For the text-containing cell, return its midpoint in [X, Y] coordinate format. 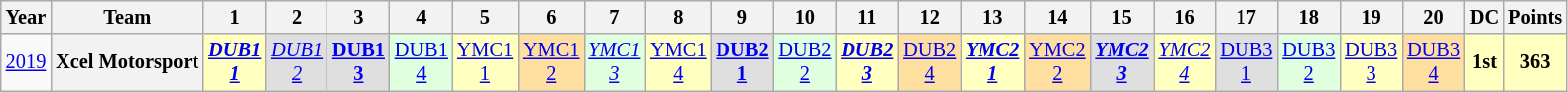
YMC11 [485, 62]
DUB22 [804, 62]
Points [1535, 17]
DUB34 [1433, 62]
12 [929, 17]
DUB33 [1372, 62]
4 [421, 17]
8 [678, 17]
YMC23 [1122, 62]
7 [614, 17]
19 [1372, 17]
1st [1485, 62]
YMC24 [1185, 62]
DUB14 [421, 62]
2019 [26, 62]
YMC22 [1057, 62]
16 [1185, 17]
11 [867, 17]
Xcel Motorsport [127, 62]
363 [1535, 62]
DUB32 [1308, 62]
15 [1122, 17]
1 [234, 17]
DUB24 [929, 62]
18 [1308, 17]
YMC12 [551, 62]
DC [1485, 17]
DUB31 [1246, 62]
14 [1057, 17]
6 [551, 17]
20 [1433, 17]
13 [992, 17]
DUB23 [867, 62]
DUB21 [742, 62]
DUB11 [234, 62]
YMC21 [992, 62]
YMC13 [614, 62]
YMC14 [678, 62]
10 [804, 17]
5 [485, 17]
Team [127, 17]
Year [26, 17]
DUB13 [359, 62]
2 [297, 17]
17 [1246, 17]
9 [742, 17]
DUB12 [297, 62]
3 [359, 17]
